Extract the (X, Y) coordinate from the center of the cell holding the provided text.  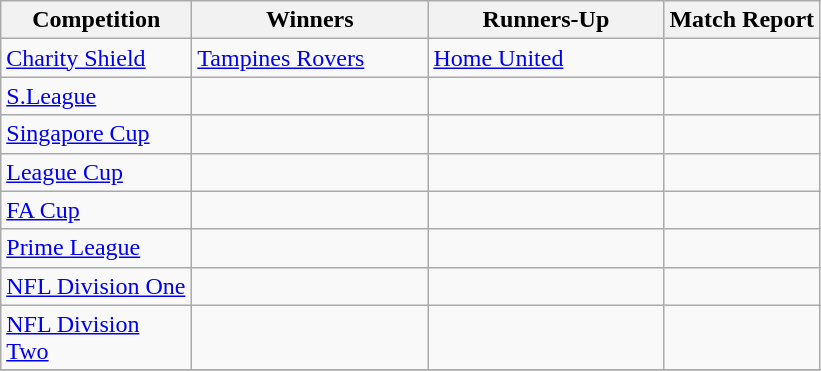
Tampines Rovers (310, 58)
League Cup (96, 172)
Home United (546, 58)
NFL Division One (96, 286)
Singapore Cup (96, 134)
FA Cup (96, 210)
Runners-Up (546, 20)
S.League (96, 96)
Competition (96, 20)
NFL Division Two (96, 338)
Prime League (96, 248)
Winners (310, 20)
Match Report (742, 20)
Charity Shield (96, 58)
